Search for the cell housing the specified text and yield its [X, Y] center coordinate. 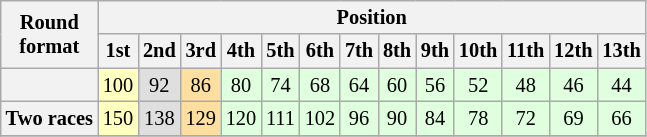
102 [320, 118]
150 [118, 118]
78 [478, 118]
5th [280, 51]
Two races [50, 118]
66 [621, 118]
92 [160, 85]
6th [320, 51]
11th [526, 51]
90 [397, 118]
60 [397, 85]
138 [160, 118]
3rd [201, 51]
84 [435, 118]
52 [478, 85]
64 [359, 85]
12th [573, 51]
Roundformat [50, 34]
80 [241, 85]
4th [241, 51]
48 [526, 85]
46 [573, 85]
86 [201, 85]
10th [478, 51]
129 [201, 118]
1st [118, 51]
13th [621, 51]
111 [280, 118]
8th [397, 51]
44 [621, 85]
56 [435, 85]
7th [359, 51]
69 [573, 118]
Position [372, 17]
2nd [160, 51]
96 [359, 118]
100 [118, 85]
68 [320, 85]
120 [241, 118]
72 [526, 118]
9th [435, 51]
74 [280, 85]
